Identify which cell holds the provided text, then report its [x, y] central coordinate. 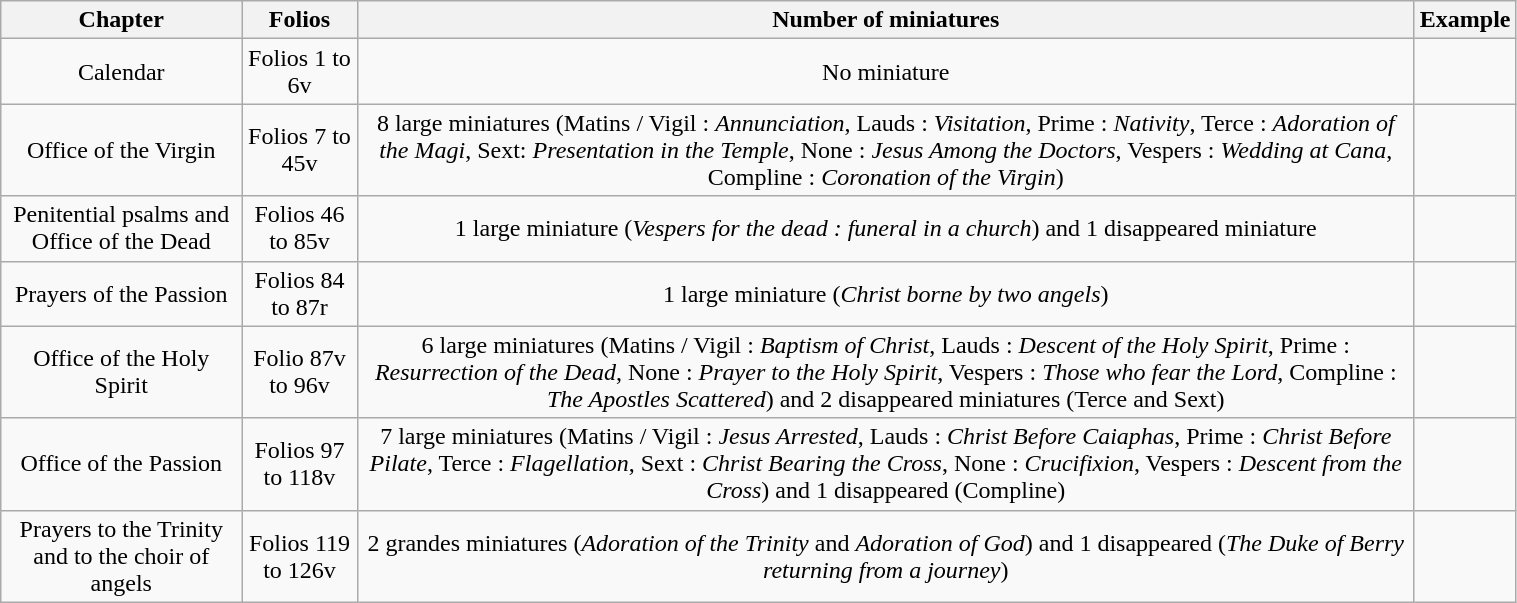
Penitential psalms and Office of the Dead [122, 228]
Folios 84 to 87r [300, 294]
Folio 87v to 96v [300, 372]
Chapter [122, 20]
Folios [300, 20]
Folios 7 to 45v [300, 150]
Office of the Virgin [122, 150]
Example [1465, 20]
2 grandes miniatures (Adoration of the Trinity and Adoration of God) and 1 disappeared (The Duke of Berry returning from a journey) [886, 556]
No miniature [886, 72]
Calendar [122, 72]
Prayers to the Trinity and to the choir of angels [122, 556]
Folios 46 to 85v [300, 228]
Folios 119 to 126v [300, 556]
Folios 1 to 6v [300, 72]
Folios 97 to 118v [300, 464]
1 large miniature (Vespers for the dead : funeral in a church) and 1 disappeared miniature [886, 228]
Number of miniatures [886, 20]
Prayers of the Passion [122, 294]
Office of the Passion [122, 464]
1 large miniature (Christ borne by two angels) [886, 294]
Office of the Holy Spirit [122, 372]
